Output the (X, Y) coordinate of the center of the cell containing the given text.  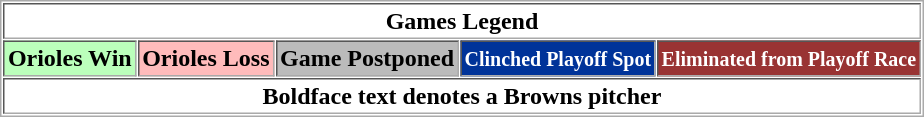
Games Legend (462, 21)
Boldface text denotes a Browns pitcher (462, 96)
Game Postponed (368, 58)
Orioles Win (70, 58)
Eliminated from Playoff Race (788, 58)
Clinched Playoff Spot (558, 58)
Orioles Loss (206, 58)
